Return the (X, Y) coordinate for the center point of the cell that contains the specified text.  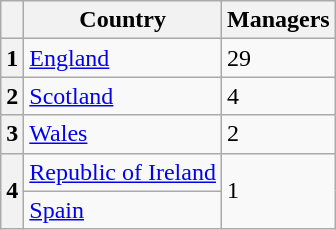
29 (278, 58)
Managers (278, 20)
Republic of Ireland (123, 172)
Scotland (123, 96)
Spain (123, 210)
Country (123, 20)
Wales (123, 134)
3 (12, 134)
England (123, 58)
